Return [X, Y] of the center of cell containing provided text 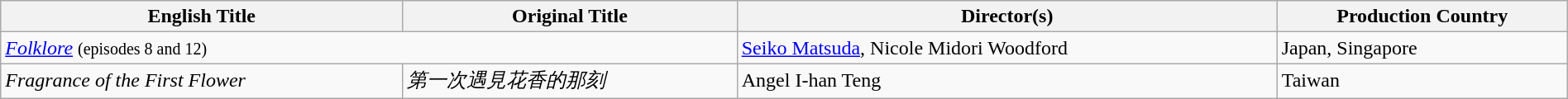
Folklore (episodes 8 and 12) [369, 48]
Taiwan [1422, 81]
Angel I-han Teng [1007, 81]
Original Title [570, 16]
English Title [202, 16]
Seiko Matsuda, Nicole Midori Woodford [1007, 48]
Fragrance of the First Flower [202, 81]
第一次遇見花香的那刻 [570, 81]
Japan, Singapore [1422, 48]
Production Country [1422, 16]
Director(s) [1007, 16]
